For the text-containing cell, return its midpoint in (X, Y) coordinate format. 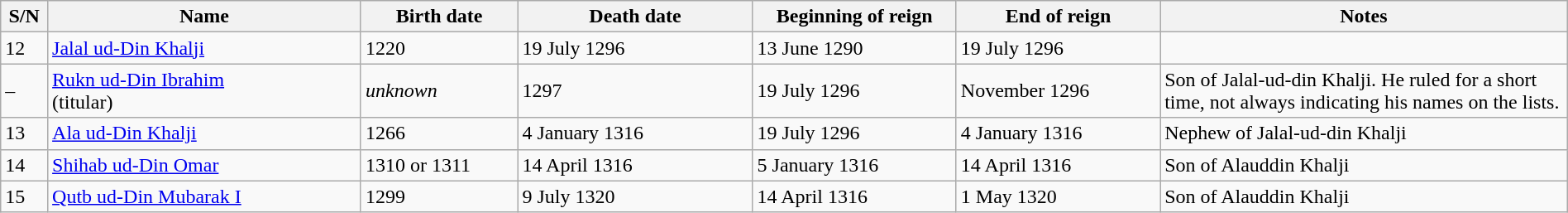
Birth date (438, 17)
5 January 1316 (854, 165)
Notes (1365, 17)
Death date (635, 17)
1299 (438, 196)
Beginning of reign (854, 17)
Qutb ud-Din Mubarak I (205, 196)
1 May 1320 (1058, 196)
14 (25, 165)
1266 (438, 133)
Shihab ud-Din Omar (205, 165)
13 (25, 133)
Ala ud-Din Khalji (205, 133)
Rukn ud-Din Ibrahim(titular) (205, 91)
unknown (438, 91)
1310 or 1311 (438, 165)
1297 (635, 91)
13 June 1290 (854, 48)
– (25, 91)
Name (205, 17)
S/N (25, 17)
12 (25, 48)
Jalal ud-Din Khalji (205, 48)
9 July 1320 (635, 196)
15 (25, 196)
Son of Jalal-ud-din Khalji. He ruled for a short time, not always indicating his names on the lists. (1365, 91)
Nephew of Jalal-ud-din Khalji (1365, 133)
1220 (438, 48)
November 1296 (1058, 91)
End of reign (1058, 17)
